From the cell containing the given text, extract its center point as [x, y] coordinate. 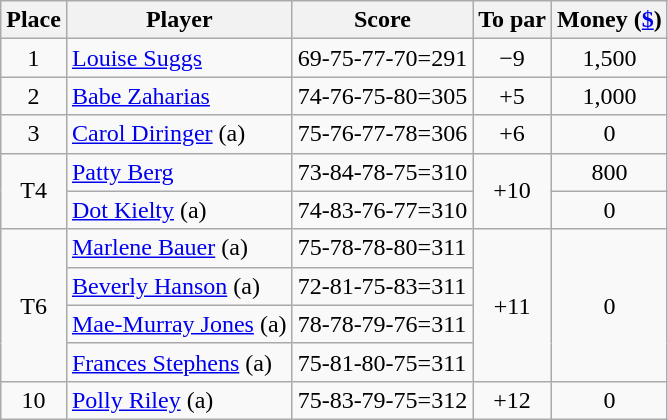
2 [34, 96]
1,000 [610, 96]
+12 [512, 400]
Babe Zaharias [179, 96]
75-83-79-75=312 [382, 400]
Louise Suggs [179, 58]
+10 [512, 191]
−9 [512, 58]
Beverly Hanson (a) [179, 286]
73-84-78-75=310 [382, 172]
3 [34, 134]
Mae-Murray Jones (a) [179, 324]
74-76-75-80=305 [382, 96]
75-78-78-80=311 [382, 248]
800 [610, 172]
72-81-75-83=311 [382, 286]
74-83-76-77=310 [382, 210]
Money ($) [610, 20]
Player [179, 20]
Polly Riley (a) [179, 400]
+6 [512, 134]
T6 [34, 305]
To par [512, 20]
1 [34, 58]
+11 [512, 305]
78-78-79-76=311 [382, 324]
10 [34, 400]
1,500 [610, 58]
+5 [512, 96]
69-75-77-70=291 [382, 58]
75-81-80-75=311 [382, 362]
Frances Stephens (a) [179, 362]
Score [382, 20]
Place [34, 20]
Marlene Bauer (a) [179, 248]
Patty Berg [179, 172]
75-76-77-78=306 [382, 134]
Carol Diringer (a) [179, 134]
T4 [34, 191]
Dot Kielty (a) [179, 210]
